Output the (x, y) coordinate of the center of the cell containing the given text.  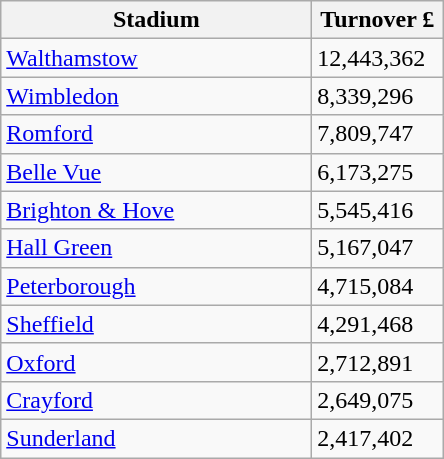
8,339,296 (378, 96)
Crayford (156, 400)
Stadium (156, 20)
Wimbledon (156, 96)
Sheffield (156, 324)
7,809,747 (378, 134)
Turnover £ (378, 20)
5,545,416 (378, 210)
Romford (156, 134)
4,715,084 (378, 286)
Walthamstow (156, 58)
2,649,075 (378, 400)
Peterborough (156, 286)
Sunderland (156, 438)
Hall Green (156, 248)
Belle Vue (156, 172)
2,417,402 (378, 438)
2,712,891 (378, 362)
5,167,047 (378, 248)
4,291,468 (378, 324)
6,173,275 (378, 172)
Oxford (156, 362)
12,443,362 (378, 58)
Brighton & Hove (156, 210)
